Locate the cell with the specified text and output its (x, y) center coordinate. 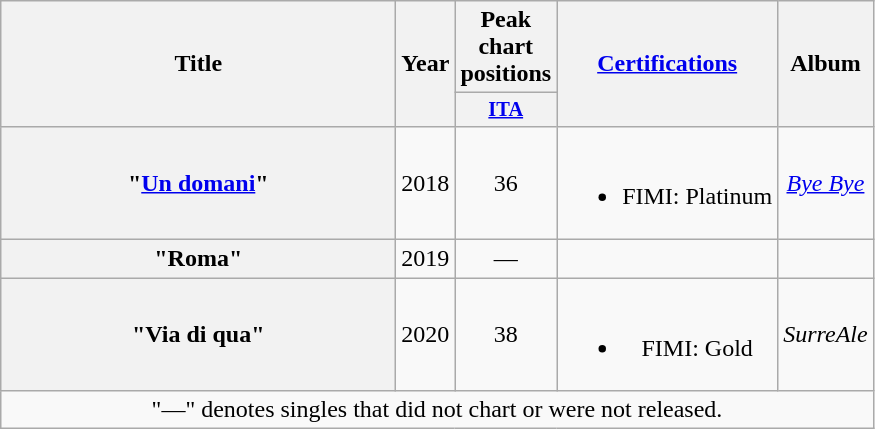
Year (426, 64)
"Un domani" (198, 182)
2019 (426, 259)
2020 (426, 334)
Album (826, 64)
FIMI: Gold (668, 334)
"Via di qua" (198, 334)
SurreAle (826, 334)
36 (506, 182)
ITA (506, 110)
Bye Bye (826, 182)
Certifications (668, 64)
Title (198, 64)
"—" denotes singles that did not chart or were not released. (437, 410)
"Roma" (198, 259)
Peak chart positions (506, 47)
2018 (426, 182)
FIMI: Platinum (668, 182)
— (506, 259)
38 (506, 334)
